Find where the given text appears and provide that cell's center as [X, Y] coordinate. 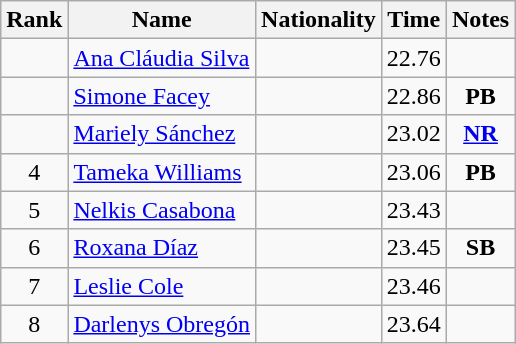
Notes [480, 20]
4 [34, 172]
Ana Cláudia Silva [162, 58]
Name [162, 20]
Roxana Díaz [162, 248]
23.06 [414, 172]
Leslie Cole [162, 286]
Nationality [319, 20]
Nelkis Casabona [162, 210]
5 [34, 210]
SB [480, 248]
Rank [34, 20]
23.46 [414, 286]
Darlenys Obregón [162, 324]
23.43 [414, 210]
7 [34, 286]
Simone Facey [162, 96]
Time [414, 20]
23.45 [414, 248]
22.86 [414, 96]
22.76 [414, 58]
Mariely Sánchez [162, 134]
23.64 [414, 324]
Tameka Williams [162, 172]
6 [34, 248]
23.02 [414, 134]
NR [480, 134]
8 [34, 324]
